Provide the [X, Y] coordinate of the cell's center where the given text is located.  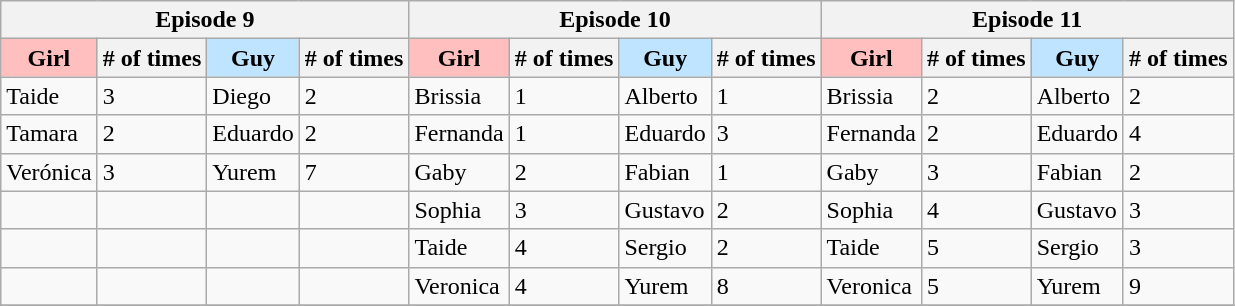
Episode 11 [1027, 20]
9 [1178, 286]
Tamara [49, 134]
7 [354, 172]
Episode 9 [205, 20]
8 [766, 286]
Episode 10 [615, 20]
Diego [253, 96]
Verónica [49, 172]
